Return (X, Y) of the center of cell containing provided text 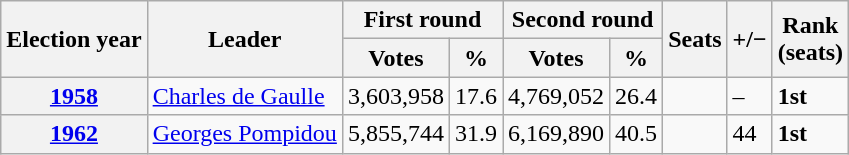
17.6 (476, 96)
4,769,052 (556, 96)
40.5 (636, 134)
Rank(seats) (810, 39)
26.4 (636, 96)
Charles de Gaulle (244, 96)
Second round (583, 20)
Georges Pompidou (244, 134)
Leader (244, 39)
+/− (750, 39)
44 (750, 134)
1962 (74, 134)
– (750, 96)
3,603,958 (396, 96)
1958 (74, 96)
5,855,744 (396, 134)
Election year (74, 39)
31.9 (476, 134)
Seats (695, 39)
6,169,890 (556, 134)
First round (422, 20)
